Find where the given text appears and provide that cell's center as [x, y] coordinate. 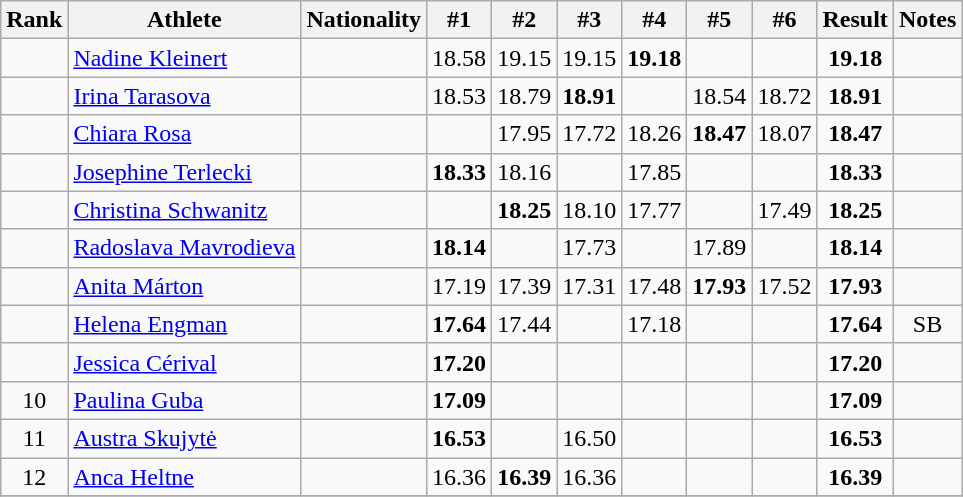
18.72 [784, 96]
17.39 [524, 286]
17.31 [590, 286]
#6 [784, 20]
16.50 [590, 438]
Athlete [184, 20]
18.53 [460, 96]
17.44 [524, 324]
Rank [34, 20]
#1 [460, 20]
17.73 [590, 248]
Helena Engman [184, 324]
17.52 [784, 286]
17.85 [654, 172]
18.58 [460, 58]
18.07 [784, 134]
#4 [654, 20]
Paulina Guba [184, 400]
17.89 [720, 248]
18.16 [524, 172]
Austra Skujytė [184, 438]
17.18 [654, 324]
Anita Márton [184, 286]
17.77 [654, 210]
18.10 [590, 210]
Christina Schwanitz [184, 210]
Nationality [364, 20]
Irina Tarasova [184, 96]
Jessica Cérival [184, 362]
Chiara Rosa [184, 134]
17.72 [590, 134]
Notes [927, 20]
#3 [590, 20]
17.19 [460, 286]
Radoslava Mavrodieva [184, 248]
Result [855, 20]
18.26 [654, 134]
17.49 [784, 210]
#2 [524, 20]
12 [34, 477]
Anca Heltne [184, 477]
18.79 [524, 96]
#5 [720, 20]
Nadine Kleinert [184, 58]
10 [34, 400]
17.95 [524, 134]
18.54 [720, 96]
17.48 [654, 286]
11 [34, 438]
Josephine Terlecki [184, 172]
SB [927, 324]
